Locate the cell with the specified text and output its (x, y) center coordinate. 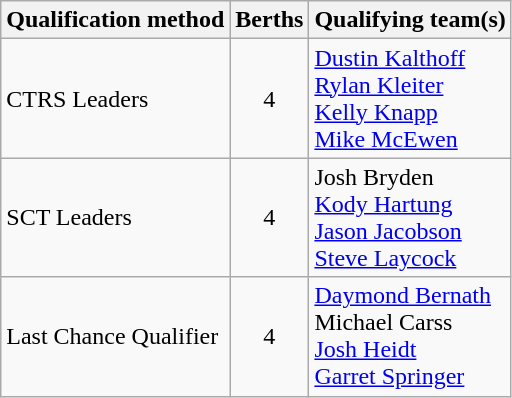
Last Chance Qualifier (116, 336)
Josh Bryden Kody Hartung Jason Jacobson Steve Laycock (410, 218)
Dustin Kalthoff Rylan Kleiter Kelly Knapp Mike McEwen (410, 98)
Daymond Bernath Michael Carss Josh Heidt Garret Springer (410, 336)
Qualification method (116, 20)
SCT Leaders (116, 218)
Berths (270, 20)
CTRS Leaders (116, 98)
Qualifying team(s) (410, 20)
